Determine the (X, Y) coordinate at the center of the cell enclosing the given text.  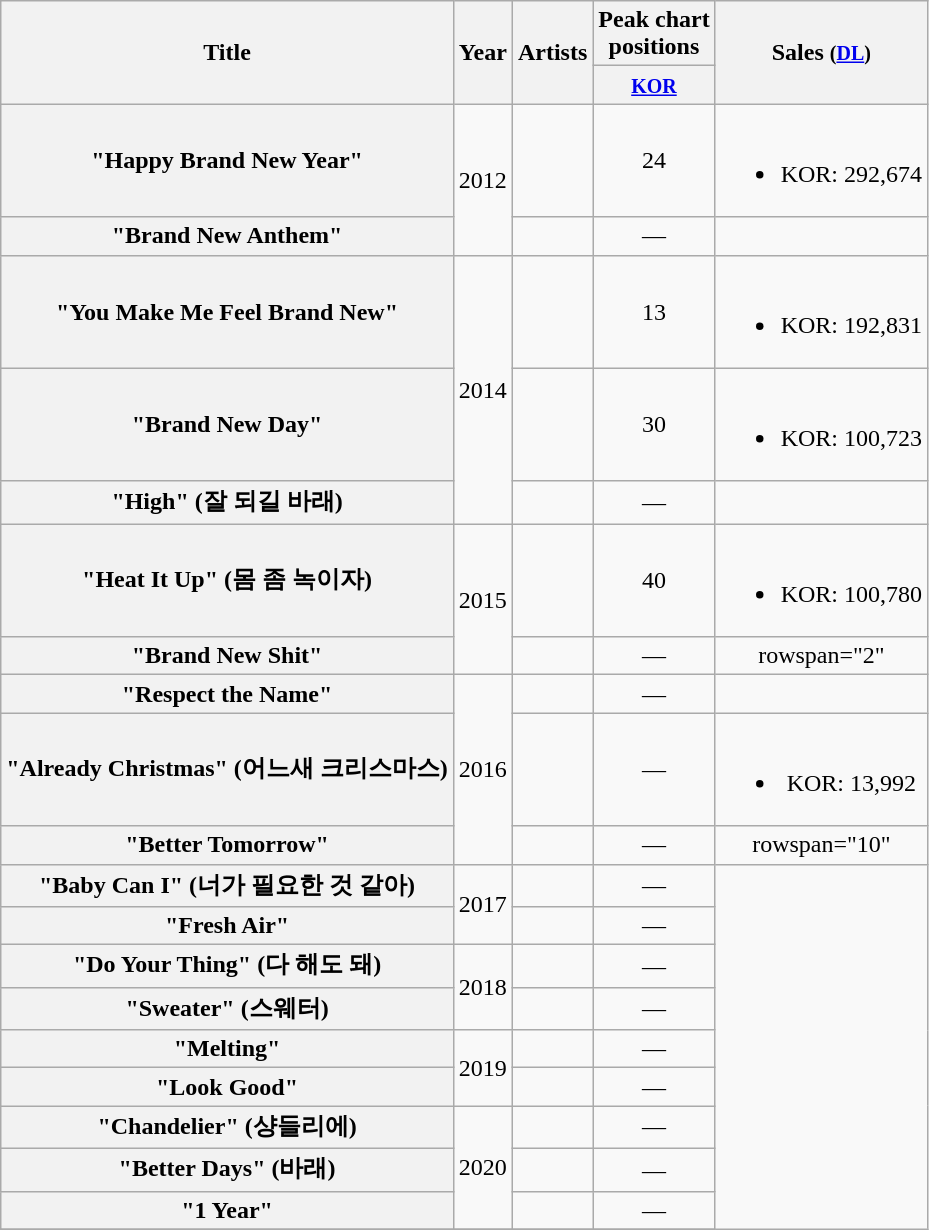
rowspan="2" (821, 656)
"Respect the Name" (228, 694)
"Already Christmas" (어느새 크리스마스) (228, 770)
KOR: 13,992 (821, 770)
2012 (482, 180)
"Sweater" (스웨터) (228, 1008)
2019 (482, 1068)
2014 (482, 390)
"Heat It Up" (몸 좀 녹이자) (228, 580)
"High" (잘 되길 바래) (228, 502)
"Brand New Anthem" (228, 236)
"Chandelier" (샹들리에) (228, 1128)
30 (654, 424)
Sales (DL) (821, 52)
"Brand New Day" (228, 424)
"Happy Brand New Year" (228, 160)
"Better Tomorrow" (228, 845)
KOR (654, 85)
"Better Days" (바래) (228, 1170)
2016 (482, 770)
Year (482, 52)
2018 (482, 988)
"You Make Me Feel Brand New" (228, 312)
40 (654, 580)
KOR: 292,674 (821, 160)
"Melting" (228, 1049)
Title (228, 52)
KOR: 100,723 (821, 424)
KOR: 100,780 (821, 580)
2017 (482, 904)
2020 (482, 1168)
2015 (482, 600)
KOR: 192,831 (821, 312)
"Baby Can I" (너가 필요한 것 같아) (228, 886)
Artists (552, 52)
"Do Your Thing" (다 해도 돼) (228, 966)
24 (654, 160)
"Look Good" (228, 1087)
"Fresh Air" (228, 926)
13 (654, 312)
"Brand New Shit" (228, 656)
rowspan="10" (821, 845)
"1 Year" (228, 1210)
Peak chart positions (654, 34)
